Extract the [X, Y] coordinate from the center of the cell holding the provided text.  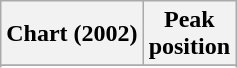
Peak position [189, 34]
Chart (2002) [72, 34]
